For the text-containing cell, return its midpoint in [x, y] coordinate format. 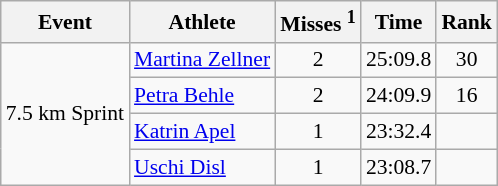
Time [398, 22]
Katrin Apel [202, 132]
Uschi Disl [202, 167]
Misses 1 [318, 22]
16 [466, 96]
Rank [466, 22]
Athlete [202, 22]
Petra Behle [202, 96]
Martina Zellner [202, 60]
23:08.7 [398, 167]
23:32.4 [398, 132]
Event [65, 22]
25:09.8 [398, 60]
24:09.9 [398, 96]
7.5 km Sprint [65, 113]
30 [466, 60]
